Return the (x, y) coordinate for the center point of the cell that contains the specified text.  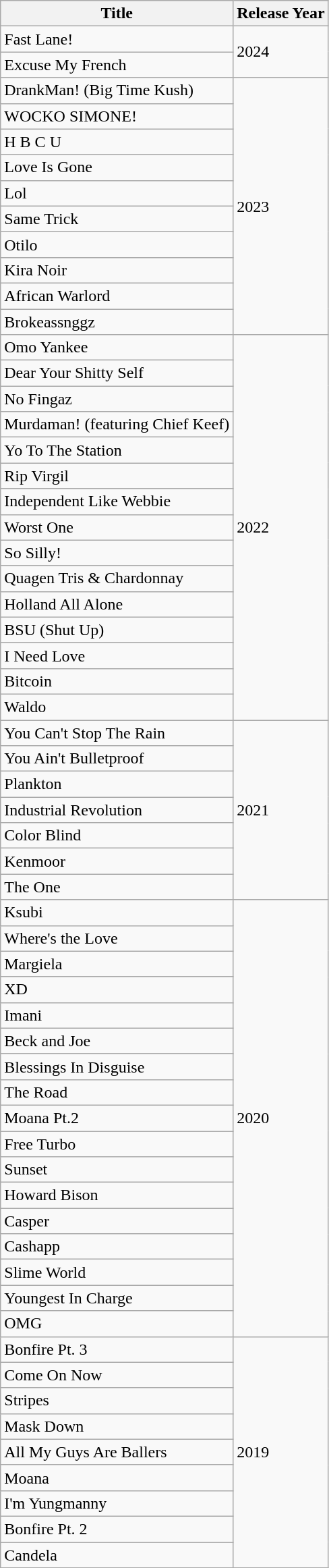
Cashapp (117, 1247)
Otilo (117, 244)
Moana (117, 1478)
The One (117, 887)
Plankton (117, 784)
Moana Pt.2 (117, 1118)
The Road (117, 1092)
Excuse My French (117, 65)
Slime World (117, 1272)
Howard Bison (117, 1195)
Lol (117, 193)
Worst One (117, 527)
You Ain't Bulletproof (117, 759)
2022 (280, 528)
Sunset (117, 1170)
2019 (280, 1453)
Free Turbo (117, 1144)
Margiela (117, 964)
Color Blind (117, 836)
Quagen Tris & Chardonnay (117, 578)
I'm Yungmanny (117, 1503)
Bitcoin (117, 681)
2021 (280, 809)
2023 (280, 207)
2024 (280, 52)
H B C U (117, 142)
XD (117, 990)
Youngest In Charge (117, 1298)
Bonfire Pt. 3 (117, 1349)
Independent Like Webbie (117, 502)
DrankMan! (Big Time Kush) (117, 90)
Same Trick (117, 219)
BSU (Shut Up) (117, 630)
Omo Yankee (117, 348)
Candela (117, 1555)
Love Is Gone (117, 167)
Yo To The Station (117, 450)
Blessings In Disguise (117, 1066)
Kenmoor (117, 861)
Where's the Love (117, 938)
Fast Lane! (117, 39)
So Silly! (117, 553)
OMG (117, 1324)
Brokeassnggz (117, 322)
Bonfire Pt. 2 (117, 1529)
Dear Your Shitty Self (117, 373)
No Fingaz (117, 399)
Waldo (117, 707)
Rip Virgil (117, 476)
Murdaman! (featuring Chief Keef) (117, 425)
Casper (117, 1221)
Imani (117, 1015)
You Can't Stop The Rain (117, 732)
Release Year (280, 13)
Come On Now (117, 1375)
All My Guys Are Ballers (117, 1452)
Holland All Alone (117, 604)
Beck and Joe (117, 1041)
Ksubi (117, 913)
Stripes (117, 1401)
2020 (280, 1118)
I Need Love (117, 655)
African Warlord (117, 296)
Industrial Revolution (117, 810)
Kira Noir (117, 270)
WOCKO SIMONE! (117, 116)
Title (117, 13)
Mask Down (117, 1426)
